Output the (X, Y) coordinate of the center of the cell containing the given text.  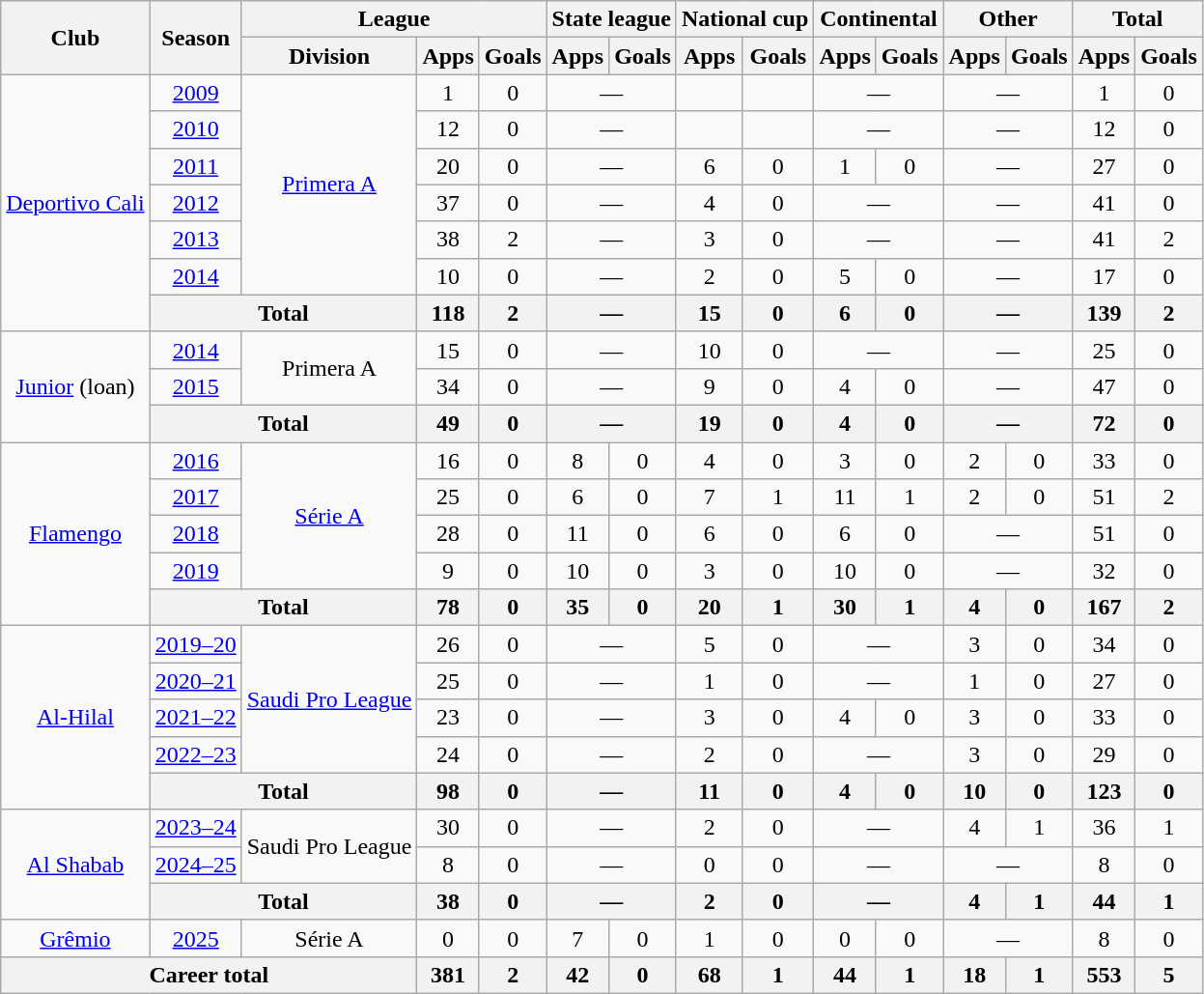
19 (709, 423)
29 (1104, 754)
72 (1104, 423)
49 (448, 423)
24 (448, 754)
Al-Hilal (75, 718)
26 (448, 644)
123 (1104, 791)
68 (709, 975)
2016 (195, 461)
32 (1104, 571)
Continental (879, 19)
42 (577, 975)
Season (195, 38)
23 (448, 718)
Career total (209, 975)
Club (75, 38)
167 (1104, 608)
381 (448, 975)
Flamengo (75, 534)
37 (448, 203)
2023–24 (195, 828)
2018 (195, 534)
36 (1104, 828)
2013 (195, 240)
2022–23 (195, 754)
State league (611, 19)
2019–20 (195, 644)
18 (974, 975)
2012 (195, 203)
League (394, 19)
2025 (195, 938)
78 (448, 608)
National cup (744, 19)
35 (577, 608)
28 (448, 534)
553 (1104, 975)
2020–21 (195, 681)
Junior (loan) (75, 386)
Deportivo Cali (75, 203)
47 (1104, 386)
2024–25 (195, 865)
2017 (195, 497)
Al Shabab (75, 865)
2011 (195, 166)
2009 (195, 93)
16 (448, 461)
17 (1104, 276)
139 (1104, 313)
2010 (195, 129)
98 (448, 791)
Other (1008, 19)
118 (448, 313)
2015 (195, 386)
2019 (195, 571)
Grêmio (75, 938)
2021–22 (195, 718)
Division (329, 56)
